From the cell containing the given text, extract its center point as [X, Y] coordinate. 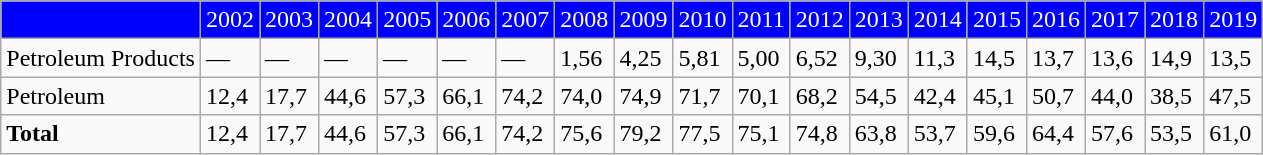
2016 [1056, 20]
13,6 [1116, 58]
79,2 [644, 134]
59,6 [996, 134]
2010 [702, 20]
44,0 [1116, 96]
2017 [1116, 20]
2003 [290, 20]
Petroleum [101, 96]
68,2 [820, 96]
2011 [761, 20]
2012 [820, 20]
54,5 [878, 96]
Total [101, 134]
2013 [878, 20]
13,5 [1234, 58]
14,5 [996, 58]
53,5 [1174, 134]
53,7 [938, 134]
74,0 [584, 96]
75,1 [761, 134]
2007 [526, 20]
57,6 [1116, 134]
4,25 [644, 58]
2005 [408, 20]
2019 [1234, 20]
2018 [1174, 20]
38,5 [1174, 96]
2008 [584, 20]
50,7 [1056, 96]
47,5 [1234, 96]
2014 [938, 20]
71,7 [702, 96]
5,81 [702, 58]
77,5 [702, 134]
2015 [996, 20]
74,9 [644, 96]
13,7 [1056, 58]
14,9 [1174, 58]
61,0 [1234, 134]
45,1 [996, 96]
2002 [230, 20]
9,30 [878, 58]
2009 [644, 20]
2004 [348, 20]
74,8 [820, 134]
2006 [466, 20]
Petroleum Products [101, 58]
64,4 [1056, 134]
1,56 [584, 58]
70,1 [761, 96]
75,6 [584, 134]
6,52 [820, 58]
42,4 [938, 96]
63,8 [878, 134]
11,3 [938, 58]
5,00 [761, 58]
